Extract the [X, Y] coordinate from the center of the cell holding the provided text.  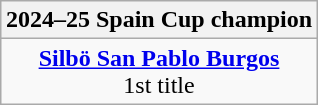
Silbö San Pablo Burgos1st title [158, 72]
2024–25 Spain Cup champion [158, 20]
